Locate the cell with the specified text and output its [X, Y] center coordinate. 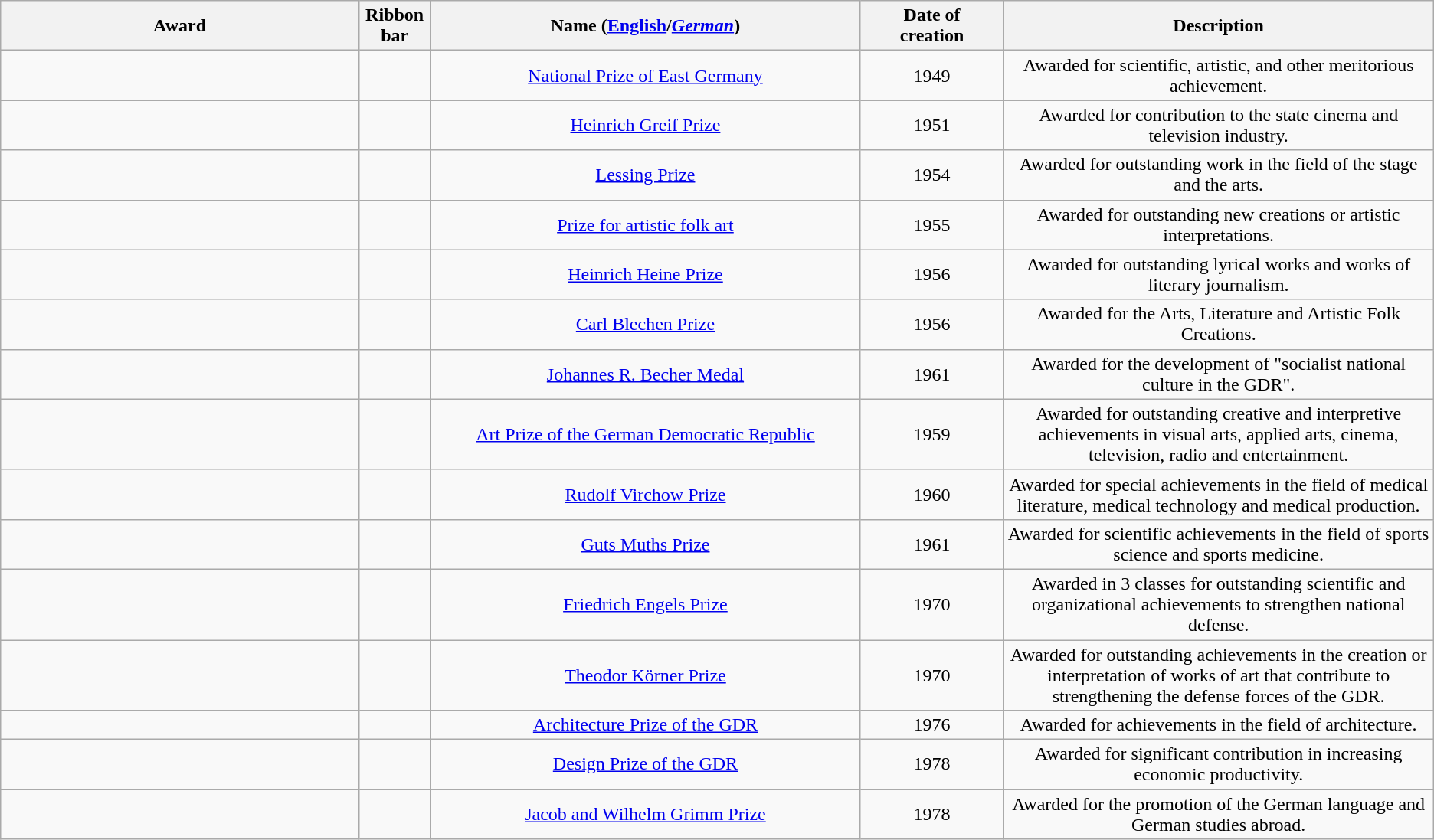
Name (English/German) [645, 26]
Guts Muths Prize [645, 544]
Awarded for contribution to the state cinema and television industry. [1218, 126]
Award [180, 26]
Awarded for outstanding creative and interpretive achievements in visual arts, applied arts, cinema, television, radio and entertainment. [1218, 434]
Lessing Prize [645, 175]
Architecture Prize of the GDR [645, 725]
Awarded for the Arts, Literature and Artistic Folk Creations. [1218, 325]
Friedrich Engels Prize [645, 604]
Ribbonbar [395, 26]
Awarded for scientific achievements in the field of sports science and sports medicine. [1218, 544]
Awarded for the development of "socialist national culture in the GDR". [1218, 374]
Awarded for outstanding new creations or artistic interpretations. [1218, 225]
Design Prize of the GDR [645, 764]
1951 [931, 126]
Art Prize of the German Democratic Republic [645, 434]
Heinrich Heine Prize [645, 274]
Johannes R. Becher Medal [645, 374]
Description [1218, 26]
1959 [931, 434]
Awarded for significant contribution in increasing economic productivity. [1218, 764]
Awarded for special achievements in the field of medical literature, medical technology and medical production. [1218, 495]
Awarded for outstanding work in the field of the stage and the arts. [1218, 175]
1955 [931, 225]
1976 [931, 725]
Awarded for scientific, artistic, and other meritorious achievement. [1218, 75]
1949 [931, 75]
Carl Blechen Prize [645, 325]
Rudolf Virchow Prize [645, 495]
1954 [931, 175]
Theodor Körner Prize [645, 675]
1960 [931, 495]
Awarded for outstanding lyrical works and works of literary journalism. [1218, 274]
Awarded for the promotion of the German language and German studies abroad. [1218, 815]
Heinrich Greif Prize [645, 126]
Awarded for achievements in the field of architecture. [1218, 725]
Date ofcreation [931, 26]
Jacob and Wilhelm Grimm Prize [645, 815]
Prize for artistic folk art [645, 225]
National Prize of East Germany [645, 75]
Awarded in 3 classes for outstanding scientific and organizational achievements to strengthen national defense. [1218, 604]
